Search for the cell housing the specified text and yield its (X, Y) center coordinate. 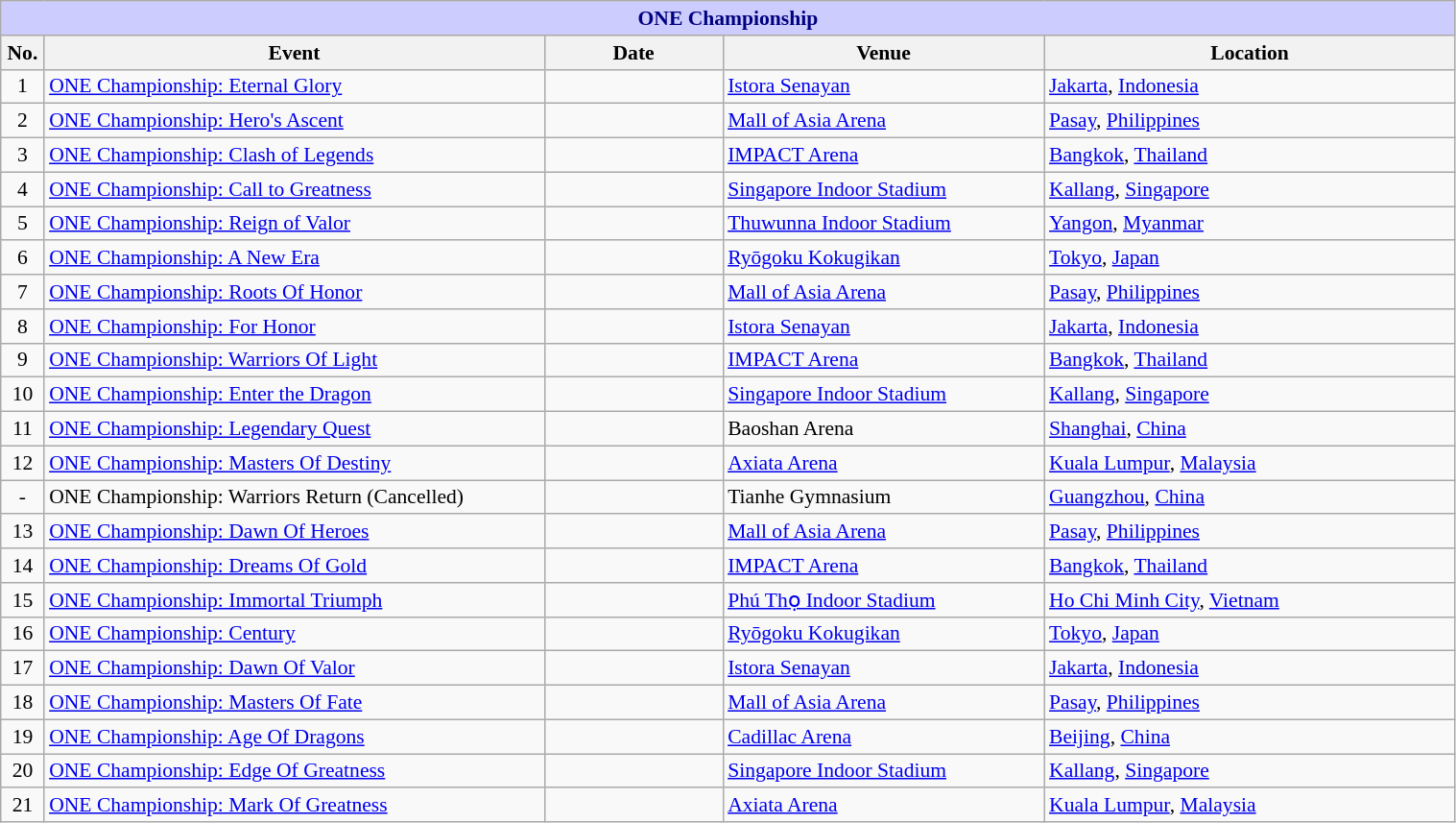
ONE Championship (728, 18)
3 (23, 156)
20 (23, 771)
ONE Championship: Mark Of Greatness (294, 806)
17 (23, 668)
12 (23, 463)
Baoshan Arena (883, 429)
Venue (883, 53)
ONE Championship: Masters Of Fate (294, 703)
4 (23, 189)
14 (23, 566)
9 (23, 360)
21 (23, 806)
Beijing, China (1250, 737)
11 (23, 429)
ONE Championship: A New Era (294, 258)
ONE Championship: Eternal Glory (294, 86)
Shanghai, China (1250, 429)
16 (23, 634)
Location (1250, 53)
ONE Championship: Call to Greatness (294, 189)
7 (23, 292)
Event (294, 53)
Thuwunna Indoor Stadium (883, 224)
ONE Championship: Age Of Dragons (294, 737)
ONE Championship: Warriors Return (Cancelled) (294, 497)
- (23, 497)
19 (23, 737)
Cadillac Arena (883, 737)
ONE Championship: For Honor (294, 327)
15 (23, 600)
5 (23, 224)
18 (23, 703)
Yangon, Myanmar (1250, 224)
ONE Championship: Reign of Valor (294, 224)
ONE Championship: Century (294, 634)
ONE Championship: Clash of Legends (294, 156)
ONE Championship: Warriors Of Light (294, 360)
10 (23, 395)
ONE Championship: Legendary Quest (294, 429)
Tianhe Gymnasium (883, 497)
ONE Championship: Immortal Triumph (294, 600)
1 (23, 86)
2 (23, 121)
13 (23, 532)
ONE Championship: Enter the Dragon (294, 395)
ONE Championship: Hero's Ascent (294, 121)
ONE Championship: Dawn Of Valor (294, 668)
6 (23, 258)
Ho Chi Minh City, Vietnam (1250, 600)
8 (23, 327)
ONE Championship: Roots Of Honor (294, 292)
No. (23, 53)
ONE Championship: Masters Of Destiny (294, 463)
Phú Thọ Indoor Stadium (883, 600)
ONE Championship: Edge Of Greatness (294, 771)
Guangzhou, China (1250, 497)
ONE Championship: Dreams Of Gold (294, 566)
Date (633, 53)
ONE Championship: Dawn Of Heroes (294, 532)
